Locate the cell with the specified text and output its [x, y] center coordinate. 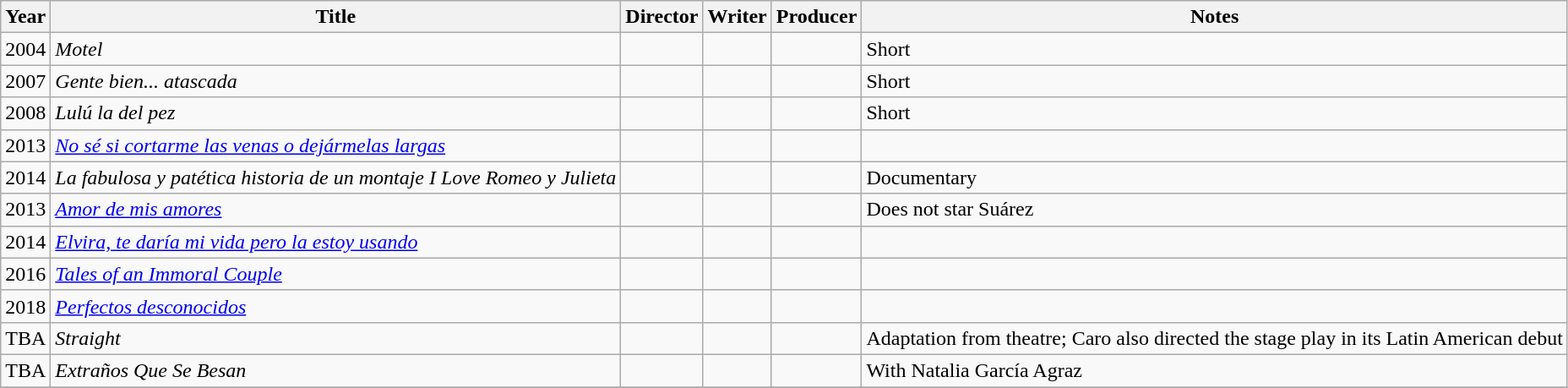
2007 [25, 81]
Title [336, 17]
Does not star Suárez [1215, 210]
Motel [336, 49]
No sé si cortarme las venas o dejármelas largas [336, 145]
Adaptation from theatre; Caro also directed the stage play in its Latin American debut [1215, 338]
2018 [25, 306]
Notes [1215, 17]
Elvira, te daría mi vida pero la estoy usando [336, 242]
Straight [336, 338]
Amor de mis amores [336, 210]
2008 [25, 113]
Year [25, 17]
Director [662, 17]
Documentary [1215, 178]
Extraños Que Se Besan [336, 370]
With Natalia García Agraz [1215, 370]
2016 [25, 274]
La fabulosa y patética historia de un montaje I Love Romeo y Julieta [336, 178]
Tales of an Immoral Couple [336, 274]
2004 [25, 49]
Producer [816, 17]
Perfectos desconocidos [336, 306]
Lulú la del pez [336, 113]
Writer [737, 17]
Gente bien... atascada [336, 81]
